Capture the cell that displays the provided text and extract its [x, y] central coordinate. 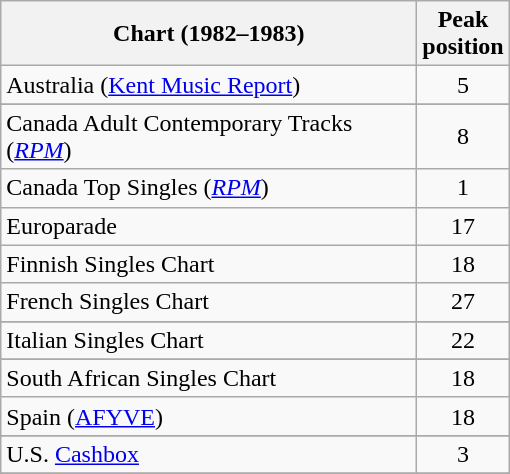
U.S. Cashbox [209, 454]
French Singles Chart [209, 302]
17 [463, 226]
27 [463, 302]
3 [463, 454]
1 [463, 188]
Italian Singles Chart [209, 340]
22 [463, 340]
Spain (AFYVE) [209, 416]
Canada Top Singles (RPM) [209, 188]
Finnish Singles Chart [209, 264]
Australia (Kent Music Report) [209, 85]
8 [463, 136]
Chart (1982–1983) [209, 34]
Peakposition [463, 34]
South African Singles Chart [209, 378]
Europarade [209, 226]
5 [463, 85]
Canada Adult Contemporary Tracks (RPM) [209, 136]
